Find where the given text appears and provide that cell's center as [x, y] coordinate. 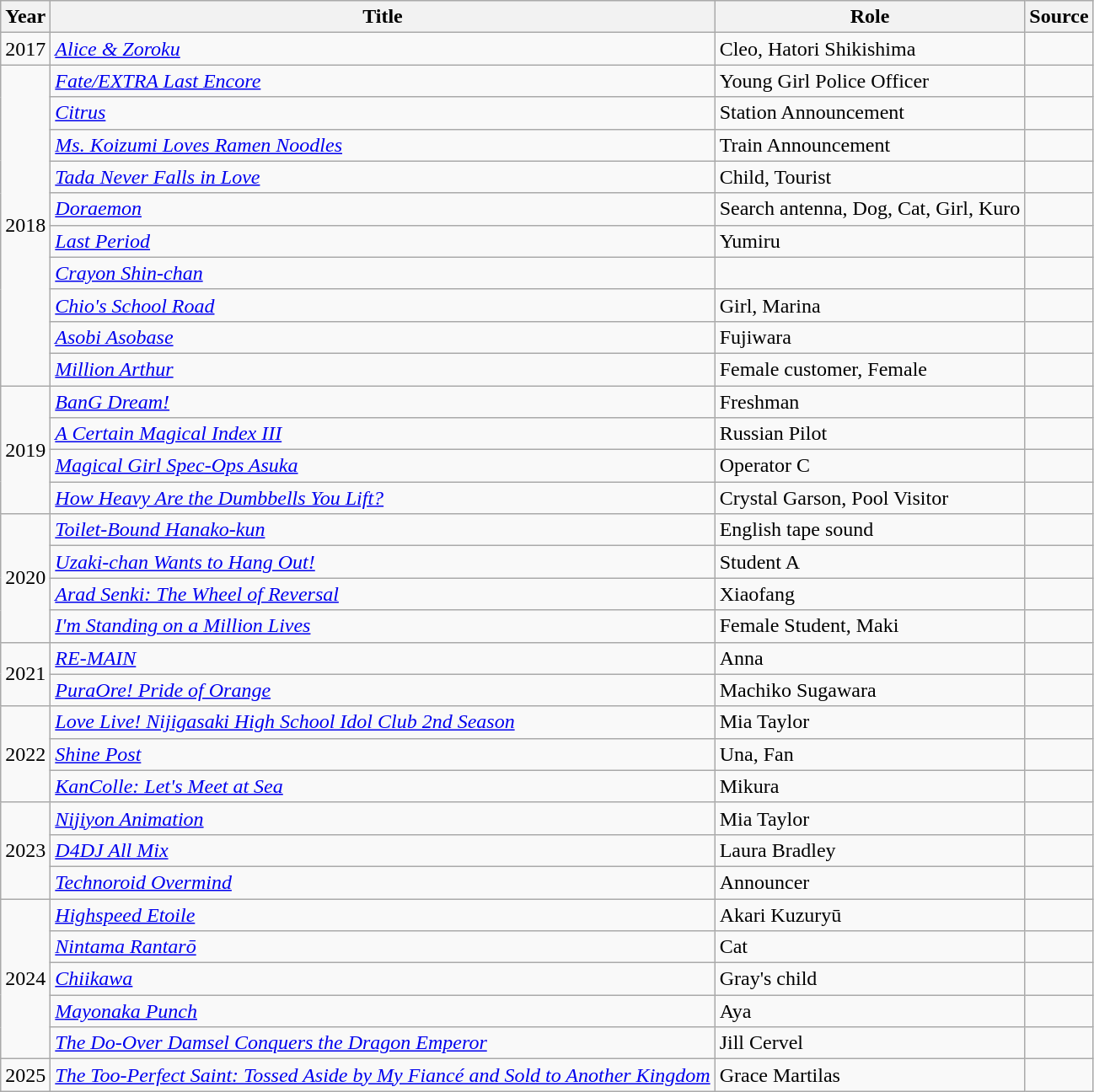
The Too-Perfect Saint: Tossed Aside by My Fiancé and Sold to Another Kingdom [383, 1075]
Anna [870, 658]
Fate/EXTRA Last Encore [383, 81]
Search antenna, Dog, Cat, Girl, Kuro [870, 209]
2018 [25, 226]
A Certain Magical Index III [383, 434]
Shine Post [383, 754]
Title [383, 17]
Uzaki-chan Wants to Hang Out! [383, 562]
Mayonaka Punch [383, 1011]
Aya [870, 1011]
Machiko Sugawara [870, 690]
Freshman [870, 402]
Love Live! Nijigasaki High School Idol Club 2nd Season [383, 722]
Chiikawa [383, 979]
Nintama Rantarō [383, 947]
PuraOre! Pride of Orange [383, 690]
Child, Tourist [870, 177]
2024 [25, 978]
Chio's School Road [383, 305]
Crystal Garson, Pool Visitor [870, 498]
Station Announcement [870, 113]
Role [870, 17]
Doraemon [383, 209]
Million Arthur [383, 369]
Tada Never Falls in Love [383, 177]
Arad Senki: The Wheel of Reversal [383, 594]
Asobi Asobase [383, 337]
Student A [870, 562]
Year [25, 17]
Laura Bradley [870, 850]
English tape sound [870, 530]
Mikura [870, 786]
Girl, Marina [870, 305]
RE-MAIN [383, 658]
2022 [25, 754]
Highspeed Etoile [383, 914]
Alice & Zoroku [383, 49]
Crayon Shin-chan [383, 273]
2020 [25, 578]
Source [1059, 17]
D4DJ All Mix [383, 850]
Train Announcement [870, 145]
Yumiru [870, 241]
Citrus [383, 113]
Jill Cervel [870, 1043]
I'm Standing on a Million Lives [383, 626]
Cat [870, 947]
2023 [25, 850]
Announcer [870, 882]
Toilet-Bound Hanako-kun [383, 530]
BanG Dream! [383, 402]
Grace Martilas [870, 1075]
Ms. Koizumi Loves Ramen Noodles [383, 145]
2019 [25, 450]
Technoroid Overmind [383, 882]
Young Girl Police Officer [870, 81]
Akari Kuzuryū [870, 914]
Female Student, Maki [870, 626]
2021 [25, 674]
2025 [25, 1075]
The Do-Over Damsel Conquers the Dragon Emperor [383, 1043]
Cleo, Hatori Shikishima [870, 49]
Operator C [870, 466]
Gray's child [870, 979]
Magical Girl Spec-Ops Asuka [383, 466]
How Heavy Are the Dumbbells You Lift? [383, 498]
Xiaofang [870, 594]
Fujiwara [870, 337]
Nijiyon Animation [383, 818]
KanColle: Let's Meet at Sea [383, 786]
2017 [25, 49]
Una, Fan [870, 754]
Female customer, Female [870, 369]
Russian Pilot [870, 434]
Last Period [383, 241]
